Search for the cell housing the specified text and yield its (x, y) center coordinate. 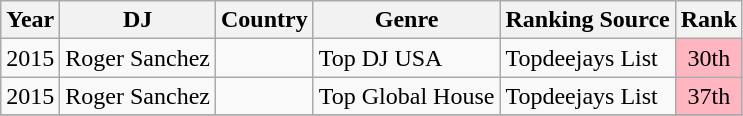
30th (708, 58)
Top DJ USA (406, 58)
Year (30, 20)
Genre (406, 20)
DJ (138, 20)
Ranking Source (588, 20)
37th (708, 96)
Rank (708, 20)
Country (264, 20)
Top Global House (406, 96)
